For the text-containing cell, return its midpoint in (x, y) coordinate format. 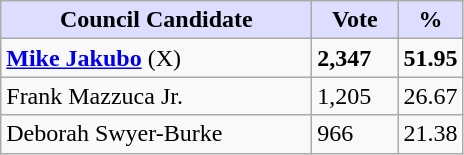
1,205 (355, 96)
% (430, 20)
Frank Mazzuca Jr. (156, 96)
Mike Jakubo (X) (156, 58)
21.38 (430, 134)
966 (355, 134)
Vote (355, 20)
51.95 (430, 58)
Council Candidate (156, 20)
Deborah Swyer-Burke (156, 134)
2,347 (355, 58)
26.67 (430, 96)
